For the text-containing cell, return its midpoint in [X, Y] coordinate format. 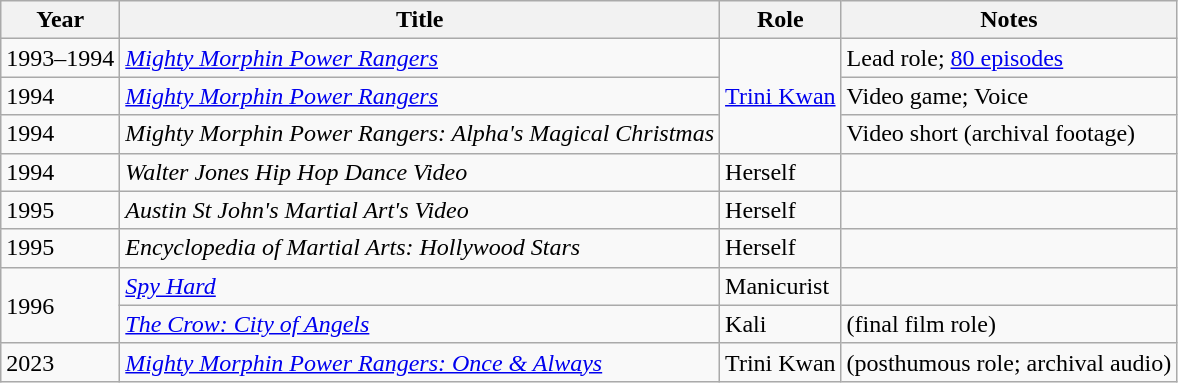
Manicurist [781, 286]
Spy Hard [420, 286]
Video short (archival footage) [1009, 134]
Year [60, 20]
Walter Jones Hip Hop Dance Video [420, 172]
Mighty Morphin Power Rangers: Alpha's Magical Christmas [420, 134]
Role [781, 20]
Mighty Morphin Power Rangers: Once & Always [420, 362]
1993–1994 [60, 58]
2023 [60, 362]
(posthumous role; archival audio) [1009, 362]
1996 [60, 305]
(final film role) [1009, 324]
Lead role; 80 episodes [1009, 58]
Austin St John's Martial Art's Video [420, 210]
Title [420, 20]
Encyclopedia of Martial Arts: Hollywood Stars [420, 248]
Kali [781, 324]
The Crow: City of Angels [420, 324]
Notes [1009, 20]
Video game; Voice [1009, 96]
